Determine the [X, Y] coordinate at the center of the cell enclosing the given text.  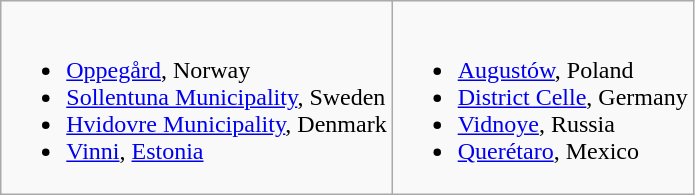
Augustów, Poland District Celle, Germany Vidnoye, Russia Querétaro, Mexico [542, 98]
Oppegård, Norway Sollentuna Municipality, Sweden Hvidovre Municipality, Denmark Vinni, Estonia [196, 98]
